Search for the cell housing the specified text and yield its [X, Y] center coordinate. 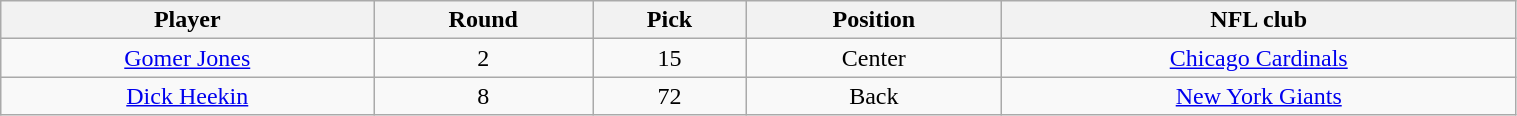
Position [874, 20]
Player [188, 20]
New York Giants [1258, 96]
15 [670, 58]
8 [484, 96]
Pick [670, 20]
NFL club [1258, 20]
Gomer Jones [188, 58]
72 [670, 96]
2 [484, 58]
Back [874, 96]
Dick Heekin [188, 96]
Round [484, 20]
Chicago Cardinals [1258, 58]
Center [874, 58]
